Provide the (X, Y) coordinate of the cell's center where the given text is located.  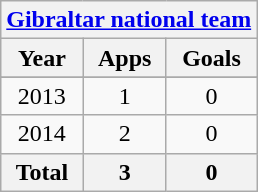
Gibraltar national team (129, 20)
Year (42, 58)
Apps (124, 58)
1 (124, 96)
2013 (42, 96)
3 (124, 172)
Total (42, 172)
Goals (211, 58)
2014 (42, 134)
2 (124, 134)
